For the text-containing cell, return its midpoint in [X, Y] coordinate format. 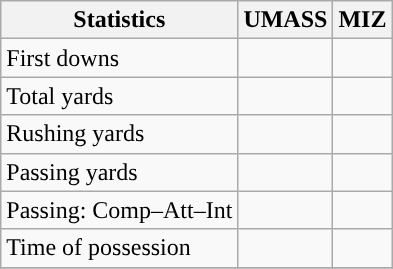
MIZ [362, 20]
Passing yards [120, 172]
First downs [120, 58]
UMASS [286, 20]
Statistics [120, 20]
Total yards [120, 96]
Passing: Comp–Att–Int [120, 210]
Time of possession [120, 248]
Rushing yards [120, 134]
